Extract the (X, Y) coordinate from the center of the cell holding the provided text.  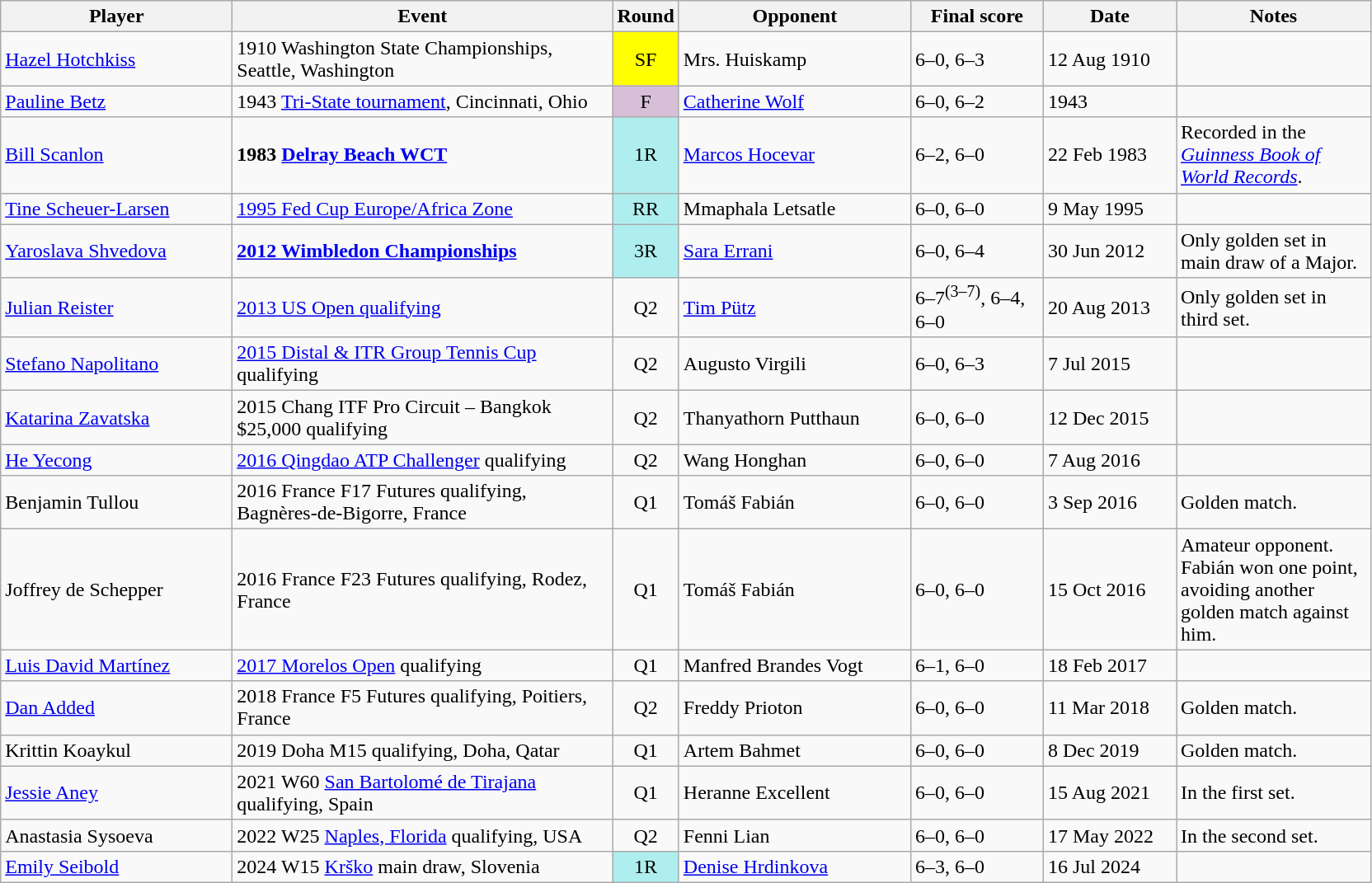
Yaroslava Shvedova (117, 251)
Event (422, 16)
Round (646, 16)
1910 Washington State Championships, Seattle, Washington (422, 59)
Bill Scanlon (117, 155)
7 Jul 2015 (1110, 364)
Anastasia Sysoeva (117, 835)
2018 France F5 Futures qualifying, Poitiers, France (422, 707)
Only golden set in third set. (1273, 308)
Jessie Aney (117, 793)
Date (1110, 16)
In the first set. (1273, 793)
Augusto Virgili (795, 364)
Marcos Hocevar (795, 155)
Dan Added (117, 707)
6–0, 6–4 (976, 251)
Benjamin Tullou (117, 503)
1995 Fed Cup Europe/Africa Zone (422, 209)
In the second set. (1273, 835)
Denise Hrdinkova (795, 867)
2019 Doha M15 qualifying, Doha, Qatar (422, 750)
Pauline Betz (117, 101)
30 Jun 2012 (1110, 251)
3 Sep 2016 (1110, 503)
2016 France F17 Futures qualifying, Bagnères-de-Bigorre, France (422, 503)
1943 (1110, 101)
1983 Delray Beach WCT (422, 155)
17 May 2022 (1110, 835)
Katarina Zavatska (117, 417)
2016 France F23 Futures qualifying, Rodez, France (422, 589)
Wang Honghan (795, 460)
6–2, 6–0 (976, 155)
Fenni Lian (795, 835)
7 Aug 2016 (1110, 460)
2022 W25 Naples, Florida qualifying, USA (422, 835)
16 Jul 2024 (1110, 867)
Thanyathorn Putthaun (795, 417)
Player (117, 16)
Artem Bahmet (795, 750)
18 Feb 2017 (1110, 665)
He Yecong (117, 460)
Hazel Hotchkiss (117, 59)
3R (646, 251)
Emily Seibold (117, 867)
2012 Wimbledon Championships (422, 251)
Catherine Wolf (795, 101)
Amateur opponent. Fabián won one point, avoiding another golden match against him. (1273, 589)
Tim Pütz (795, 308)
Krittin Koaykul (117, 750)
2013 US Open qualifying (422, 308)
22 Feb 1983 (1110, 155)
F (646, 101)
Sara Errani (795, 251)
6–3, 6–0 (976, 867)
20 Aug 2013 (1110, 308)
2016 Qingdao ATP Challenger qualifying (422, 460)
Final score (976, 16)
6–7(3–7), 6–4, 6–0 (976, 308)
8 Dec 2019 (1110, 750)
15 Oct 2016 (1110, 589)
11 Mar 2018 (1110, 707)
Joffrey de Schepper (117, 589)
Luis David Martínez (117, 665)
12 Dec 2015 (1110, 417)
Mrs. Huiskamp (795, 59)
2021 W60 San Bartolomé de Tirajana qualifying, Spain (422, 793)
9 May 1995 (1110, 209)
Mmaphala Letsatle (795, 209)
15 Aug 2021 (1110, 793)
Julian Reister (117, 308)
Recorded in the Guinness Book of World Records. (1273, 155)
2015 Distal & ITR Group Tennis Cup qualifying (422, 364)
RR (646, 209)
Stefano Napolitano (117, 364)
Heranne Excellent (795, 793)
2024 W15 Krško main draw, Slovenia (422, 867)
2017 Morelos Open qualifying (422, 665)
Only golden set in main draw of a Major. (1273, 251)
Manfred Brandes Vogt (795, 665)
1943 Tri-State tournament, Cincinnati, Ohio (422, 101)
12 Aug 1910 (1110, 59)
Opponent (795, 16)
Notes (1273, 16)
Freddy Prioton (795, 707)
Tine Scheuer-Larsen (117, 209)
6–1, 6–0 (976, 665)
6–0, 6–2 (976, 101)
2015 Chang ITF Pro Circuit – Bangkok $25,000 qualifying (422, 417)
SF (646, 59)
